Extract the (x, y) coordinate from the center of the cell holding the provided text.  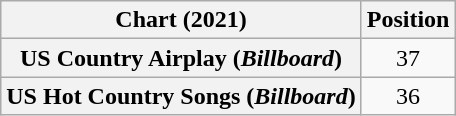
US Country Airplay (Billboard) (181, 58)
Position (408, 20)
Chart (2021) (181, 20)
US Hot Country Songs (Billboard) (181, 96)
37 (408, 58)
36 (408, 96)
